Return the [x, y] coordinate for the center point of the cell that contains the specified text.  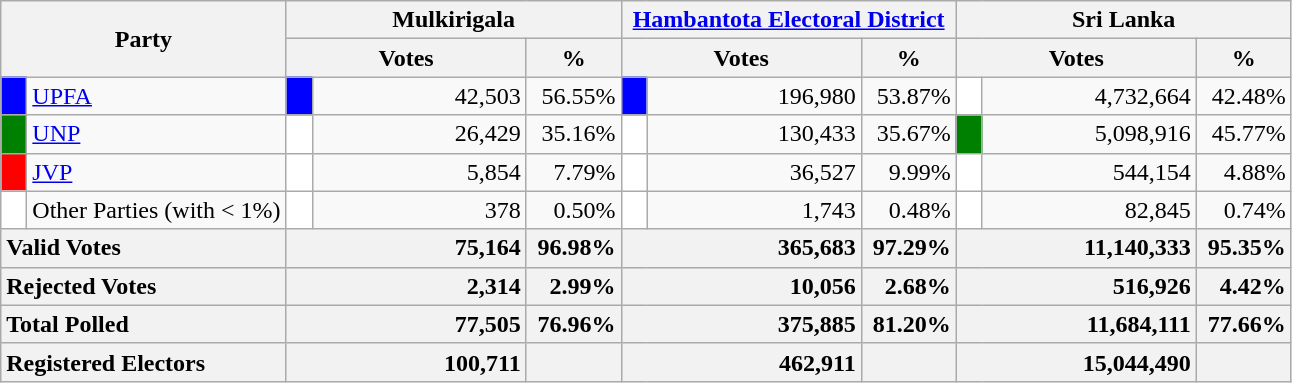
Other Parties (with < 1%) [156, 210]
9.99% [908, 172]
130,433 [754, 134]
0.74% [1244, 210]
UPFA [156, 96]
0.50% [574, 210]
UNP [156, 134]
82,845 [1089, 210]
35.67% [908, 134]
42.48% [1244, 96]
7.79% [574, 172]
2.68% [908, 286]
Total Polled [144, 324]
75,164 [406, 248]
378 [419, 210]
100,711 [406, 362]
15,044,490 [1076, 362]
76.96% [574, 324]
Rejected Votes [144, 286]
196,980 [754, 96]
375,885 [741, 324]
JVP [156, 172]
516,926 [1076, 286]
10,056 [741, 286]
95.35% [1244, 248]
35.16% [574, 134]
4,732,664 [1089, 96]
1,743 [754, 210]
53.87% [908, 96]
26,429 [419, 134]
5,854 [419, 172]
365,683 [741, 248]
4.42% [1244, 286]
Sri Lanka [1124, 20]
81.20% [908, 324]
Party [144, 39]
Mulkirigala [454, 20]
544,154 [1089, 172]
45.77% [1244, 134]
11,684,111 [1076, 324]
Hambantota Electoral District [788, 20]
77.66% [1244, 324]
2.99% [574, 286]
462,911 [741, 362]
4.88% [1244, 172]
96.98% [574, 248]
5,098,916 [1089, 134]
42,503 [419, 96]
97.29% [908, 248]
Valid Votes [144, 248]
2,314 [406, 286]
0.48% [908, 210]
36,527 [754, 172]
Registered Electors [144, 362]
11,140,333 [1076, 248]
56.55% [574, 96]
77,505 [406, 324]
